From the cell containing the given text, extract its center point as [X, Y] coordinate. 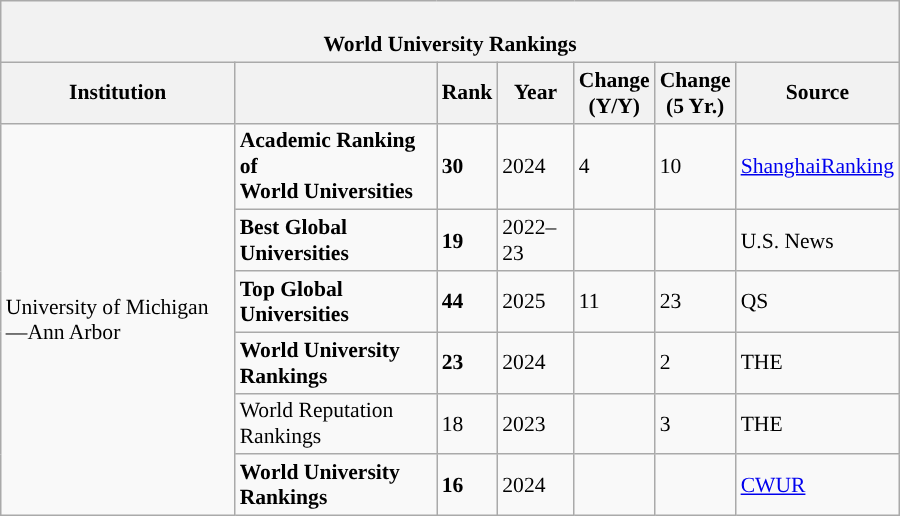
Change(5 Yr.) [696, 92]
4 [614, 166]
11 [614, 302]
QS [818, 302]
18 [468, 424]
2025 [536, 302]
World Reputation Rankings [336, 424]
2023 [536, 424]
Source [818, 92]
10 [696, 166]
19 [468, 240]
Best Global Universities [336, 240]
2 [696, 362]
University of Michigan—Ann Arbor [118, 319]
2022–23 [536, 240]
Academic Ranking ofWorld Universities [336, 166]
3 [696, 424]
Rank [468, 92]
Change(Y/Y) [614, 92]
Year [536, 92]
CWUR [818, 486]
Institution [118, 92]
30 [468, 166]
ShanghaiRanking [818, 166]
U.S. News [818, 240]
44 [468, 302]
Top Global Universities [336, 302]
16 [468, 486]
